Determine the [X, Y] coordinate at the center of the cell enclosing the given text.  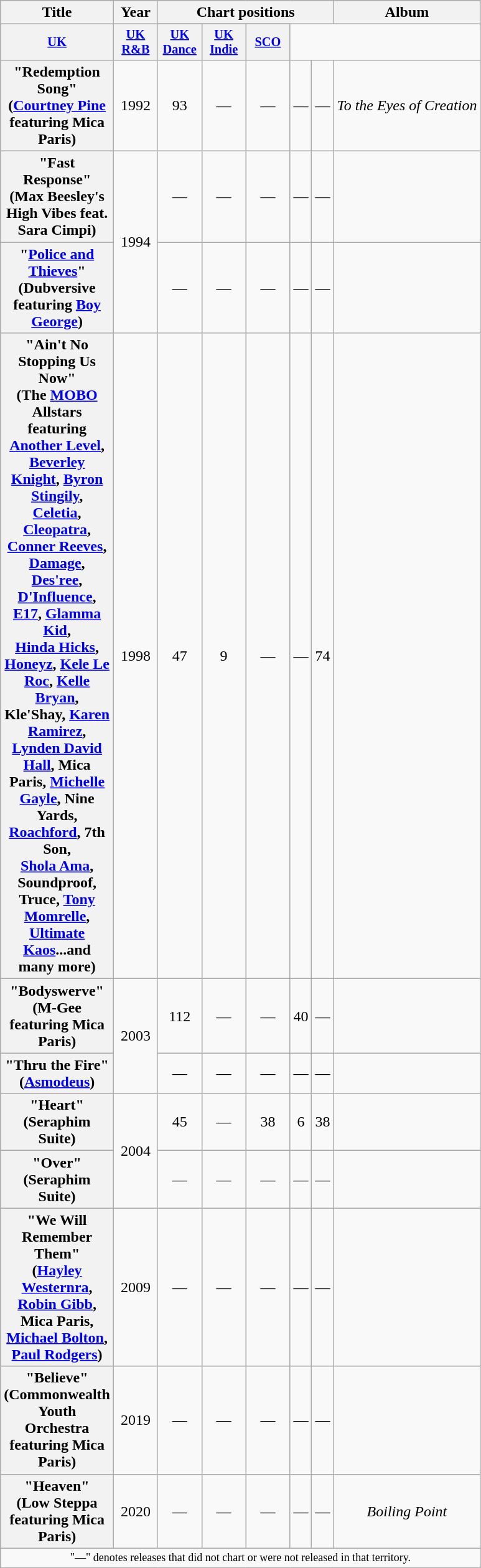
To the Eyes of Creation [407, 105]
2009 [136, 1287]
47 [179, 656]
Title [57, 12]
9 [224, 656]
"We Will Remember Them" (Hayley Westernra, Robin Gibb, Mica Paris, Michael Bolton, Paul Rodgers) [57, 1287]
UKIndie [224, 42]
6 [301, 1122]
Album [407, 12]
"Heart" (Seraphim Suite) [57, 1122]
2019 [136, 1420]
UK [57, 42]
1994 [136, 242]
"Fast Response" (Max Beesley's High Vibes feat. Sara Cimpi) [57, 197]
45 [179, 1122]
"Heaven" (Low Steppa featuring Mica Paris) [57, 1511]
"Over" (Seraphim Suite) [57, 1179]
Year [136, 12]
UKDance [179, 42]
UKR&B [136, 42]
2003 [136, 1036]
"Police and Thieves" (Dubversive featuring Boy George) [57, 288]
1998 [136, 656]
"Believe" (Commonwealth Youth Orchestra featuring Mica Paris) [57, 1420]
2020 [136, 1511]
SCO [268, 42]
112 [179, 1016]
"Thru the Fire" (Asmodeus) [57, 1074]
"Bodyswerve" (M-Gee featuring Mica Paris) [57, 1016]
1992 [136, 105]
40 [301, 1016]
74 [322, 656]
Chart positions [245, 12]
"Redemption Song"(Courtney Pine featuring Mica Paris) [57, 105]
2004 [136, 1151]
Boiling Point [407, 1511]
"—" denotes releases that did not chart or were not released in that territory. [240, 1558]
93 [179, 105]
